Capture the cell that displays the provided text and extract its (X, Y) central coordinate. 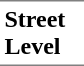
Street Level (42, 33)
